Determine the (X, Y) coordinate at the center of the cell enclosing the given text.  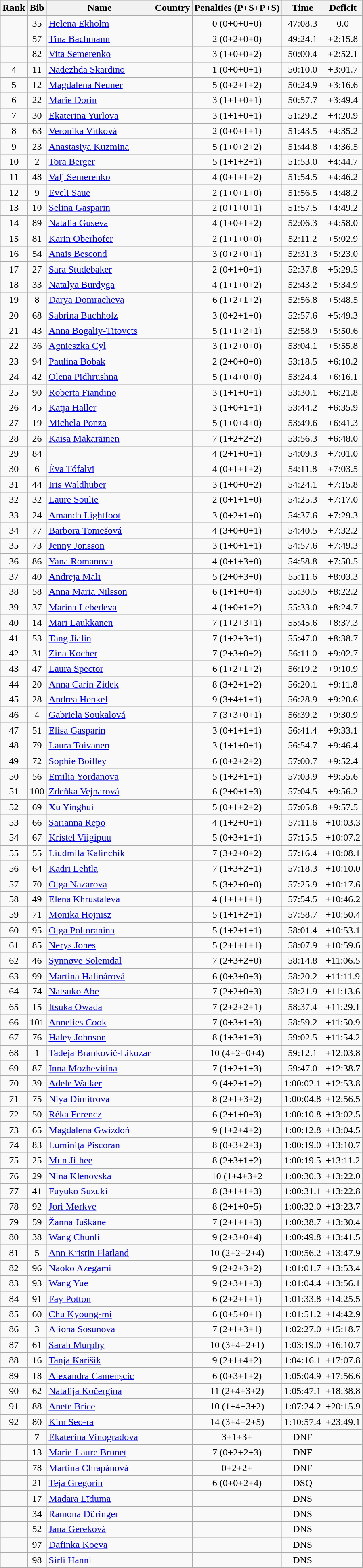
+9:33.1 (342, 730)
56:20.1 (302, 684)
7 (2+2+0+3) (237, 992)
Andreja Mali (99, 576)
53:30.1 (302, 392)
Agnieszka Cyl (99, 346)
Synnøve Solemdal (99, 961)
9 (3+4+1+1) (237, 700)
+6:10.2 (342, 361)
57:00.7 (302, 761)
50:00.4 (302, 54)
+10:17.6 (342, 884)
Kaisa Mäkäräinen (99, 438)
52:31.3 (302, 254)
8 (0+3+2+3) (237, 1145)
Chu Kyoung-mi (99, 1314)
+13:56.1 (342, 1283)
9 (2+2+3+2) (237, 1268)
+12:56.5 (342, 1099)
7 (1+3+2+1) (237, 868)
51:56.5 (302, 193)
1:00:38.7 (302, 1222)
Annelies Cook (99, 1022)
7 (3+3+0+1) (237, 715)
+9:11.8 (342, 684)
2 (0+2+0+0) (237, 39)
2 (1+0+1+0) (237, 193)
+10:53.1 (342, 930)
Wang Yue (99, 1283)
+8:03.3 (342, 576)
53:56.3 (302, 438)
Andrea Henkel (99, 700)
56:11.0 (302, 653)
+6:41.3 (342, 423)
Yana Romanova (99, 561)
3+1+3+ (237, 1437)
Laura Toivanen (99, 746)
Haley Johnson (99, 1038)
Karin Oberhofer (99, 239)
2 (37, 161)
1:01:04.4 (302, 1283)
+10:10.0 (342, 868)
7 (0+2+2+3) (237, 1453)
Monika Hojnisz (99, 914)
1:00:12.8 (302, 1130)
+12:03.8 (342, 1053)
7 (3+2+0+2) (237, 853)
4 (1+1+0+2) (237, 285)
1 (37, 1053)
Time (302, 8)
+13:53.4 (342, 1268)
Olga Poltoranina (99, 930)
+12:38.7 (342, 1068)
+7:03.5 (342, 469)
Teja Gregorin (99, 1483)
Madara Līduma (99, 1499)
+6:16.1 (342, 377)
Olena Pidhrushna (99, 377)
Laure Soulie (99, 500)
1:00:10.8 (302, 1114)
+20:15.9 (342, 1406)
57:18.3 (302, 868)
Natalya Burdyga (99, 285)
Veronika Vítková (99, 131)
+7:50.5 (342, 561)
Anna Bogaliy-Titovets (99, 331)
5 (1+0+4+0) (237, 423)
+3:16.6 (342, 85)
+9:02.7 (342, 653)
54:37.6 (302, 515)
+4:46.2 (342, 177)
9 (2+3+1+3) (237, 1283)
Xu Yinghui (99, 807)
+7:17.0 (342, 500)
97 (37, 1545)
5 (0+2+1+2) (237, 85)
+9:46.4 (342, 746)
Anais Bescond (99, 254)
58:14.8 (302, 961)
57:54.5 (302, 899)
57:25.9 (302, 884)
58:07.9 (302, 945)
+15:18.7 (342, 1329)
Anna Maria Nilsson (99, 592)
51:43.5 (302, 131)
Zdeňka Vejnarová (99, 792)
Sara Studebaker (99, 269)
Éva Tófalvi (99, 469)
Tang Jialin (99, 638)
+11:54.2 (342, 1038)
58:37.4 (302, 1007)
Natsuko Abe (99, 992)
Anete Brice (99, 1406)
+9:20.6 (342, 700)
5 (1+0+2+2) (237, 146)
+9:56.2 (342, 792)
Natalia Guseva (99, 223)
54:25.3 (302, 500)
Ramona Düringer (99, 1514)
6 (0+0+2+4) (237, 1483)
4 (3+0+0+1) (237, 530)
58:01.4 (302, 930)
Nina Klenovska (99, 1176)
+11:29.1 (342, 1007)
+5:23.0 (342, 254)
Kristel Viigipuu (99, 838)
Jana Gereková (99, 1529)
Rank (14, 8)
Sirli Hanni (99, 1560)
58:59.2 (302, 1022)
59:47.0 (302, 1068)
57:05.8 (302, 807)
58:20.2 (302, 976)
+13:04.5 (342, 1130)
+7:29.3 (342, 515)
Nerys Jones (99, 945)
Naoko Azegami (99, 1268)
+6:48.0 (342, 438)
Ann Kristin Flatland (99, 1253)
+5:55.8 (342, 346)
Adele Walker (99, 1084)
+2:15.8 (342, 39)
+13:23.7 (342, 1207)
+14:42.9 (342, 1314)
4 (1+2+0+1) (237, 822)
8 (3+2+1+2) (237, 684)
1:01:51.2 (302, 1314)
50:57.7 (302, 100)
Ekaterina Yurlova (99, 115)
50:24.9 (302, 85)
8 (1+3+1+3) (237, 1038)
9 (2+3+0+4) (237, 1237)
Fay Potton (99, 1299)
1:00:04.8 (302, 1099)
+5:02.9 (342, 239)
57:16.4 (302, 853)
1:05:04.9 (302, 1375)
Katja Haller (99, 407)
+10:50.4 (342, 914)
Michela Ponza (99, 423)
6 (0+2+2+2) (237, 761)
10 (1+4+3+2 (237, 1176)
+10:08.1 (342, 853)
5 (0+3+1+1) (237, 838)
+16:10.7 (342, 1345)
+4:35.2 (342, 131)
8 (2+1+0+5) (237, 1207)
Itsuka Owada (99, 1007)
+3:01.7 (342, 69)
+7:49.3 (342, 546)
7 (2+1+1+3) (237, 1222)
+5:34.9 (342, 285)
Wang Chunli (99, 1237)
Réka Ferencz (99, 1114)
94 (37, 361)
3 (0+1+1+1) (237, 730)
5 (3+2+0+0) (237, 884)
Liudmila Kalinchik (99, 853)
Sabrina Buchholz (99, 315)
54:57.6 (302, 546)
1:00:30.3 (302, 1176)
+8:37.3 (342, 623)
2 (0+0+1+1) (237, 131)
57:15.5 (302, 838)
8 (2+1+3+2) (237, 1099)
+6:35.9 (342, 407)
6 (2+2+1+1) (237, 1299)
56:39.2 (302, 715)
+9:10.9 (342, 669)
3 (0+2+0+1) (237, 254)
49:24.1 (302, 39)
96 (37, 1268)
+13:47.9 (342, 1253)
1:03:19.0 (302, 1345)
57:03.9 (302, 776)
Niya Dimitrova (99, 1099)
+4:48.2 (342, 193)
56:28.9 (302, 700)
56:41.4 (302, 730)
54:58.8 (302, 561)
55:33.0 (302, 607)
8 (2+3+1+2) (237, 1160)
+7:01.0 (342, 454)
9 (2+1+4+2) (237, 1360)
Ekaterina Vinogradova (99, 1437)
99 (37, 976)
+14:25.5 (342, 1299)
Olga Nazarova (99, 884)
+7:32.2 (342, 530)
Jenny Jonsson (99, 546)
5 (2+0+3+0) (237, 576)
52:37.8 (302, 269)
51:53.0 (302, 161)
Natalija Kočergina (99, 1391)
7 (2+3+2+0) (237, 961)
Tora Berger (99, 161)
Kim Seo-ra (99, 1421)
53:49.6 (302, 423)
Sarah Murphy (99, 1345)
1:00:19.0 (302, 1145)
+5:48.5 (342, 300)
55:47.0 (302, 638)
Selina Gasparin (99, 208)
6 (0+3+0+3) (237, 976)
5 (2+1+1+1) (237, 945)
9 (4+2+1+2) (237, 1084)
95 (37, 930)
Barbora Tomešová (99, 530)
Gabriela Soukalová (99, 715)
Sarianna Repo (99, 822)
Deficit (342, 8)
Martina Chrapánová (99, 1468)
Luminiţa Piscoran (99, 1145)
Sophie Boilley (99, 761)
Marie Dorin (99, 100)
Emilia Yordanova (99, 776)
1 (0+0+0+1) (237, 69)
+4:44.7 (342, 161)
6 (0+5+0+1) (237, 1314)
+4:20.9 (342, 115)
10 (2+2+2+4) (237, 1253)
Penalties (P+S+P+S) (237, 8)
10 (3+4+2+1) (237, 1345)
7 (1+2+1+3) (237, 1068)
Eveli Saue (99, 193)
Name (99, 8)
47:08.3 (302, 23)
8 (3+1+1+3) (237, 1191)
1:00:32.0 (302, 1207)
+10:07.2 (342, 838)
Elisa Gasparin (99, 730)
Magdalena Gwizdoń (99, 1130)
101 (37, 1022)
54:40.5 (302, 530)
+11:11.9 (342, 976)
55:45.6 (302, 623)
Fuyuko Suzuki (99, 1191)
1:01:33.8 (302, 1299)
52:11.2 (302, 239)
+13:22.0 (342, 1176)
Helena Ekholm (99, 23)
+13:11.2 (342, 1160)
100 (37, 792)
51:57.5 (302, 208)
+7:15.8 (342, 484)
+9:57.5 (342, 807)
98 (37, 1560)
Aliona Sosunova (99, 1329)
7 (1+2+2+2) (237, 438)
3 (1+2+0+0) (237, 346)
52:43.2 (302, 285)
+13:02.5 (342, 1114)
+12:53.8 (342, 1084)
7 (2+1+3+1) (237, 1329)
+5:50.6 (342, 331)
3 (37, 1329)
0.0 (342, 23)
Marie-Laure Brunet (99, 1453)
0+2+2+ (237, 1468)
+10:46.2 (342, 899)
+13:10.7 (342, 1145)
1:00:02.1 (302, 1084)
+8:24.7 (342, 607)
+4:49.2 (342, 208)
1:02:27.0 (302, 1329)
51:54.5 (302, 177)
55:30.5 (302, 592)
Valj Semerenko (99, 177)
+4:58.0 (342, 223)
+8:22.2 (342, 592)
57:04.5 (302, 792)
11 (2+4+3+2) (237, 1391)
52:57.6 (302, 315)
Martina Halinárová (99, 976)
6 (1+1+0+4) (237, 592)
93 (37, 1283)
Bib (37, 8)
14 (3+4+2+5) (237, 1421)
56:19.2 (302, 669)
+13:41.5 (342, 1237)
56:54.7 (302, 746)
+10:59.6 (342, 945)
+8:38.7 (342, 638)
Iris Waldhuber (99, 484)
1:05:47.1 (302, 1391)
7 (0+3+1+3) (237, 1022)
+9:55.6 (342, 776)
10 (1+4+3+2) (237, 1406)
Elena Khrustaleva (99, 899)
+4:36.5 (342, 146)
4 (0+1+3+0) (237, 561)
+9:30.9 (342, 715)
+11:13.6 (342, 992)
+17:07.8 (342, 1360)
+17:56.6 (342, 1375)
1:00:49.8 (302, 1237)
53:04.1 (302, 346)
10 (4+2+0+4) (237, 1053)
Tadeja Brankovič-Likozar (99, 1053)
Country (172, 8)
53:24.4 (302, 377)
Tina Bachmann (99, 39)
DSQ (302, 1483)
2 (1+1+0+0) (237, 239)
+13:22.8 (342, 1191)
54:11.8 (302, 469)
5 (0+1+2+2) (237, 807)
Laura Spector (99, 669)
+9:52.4 (342, 761)
2 (0+1+1+0) (237, 500)
51:29.2 (302, 115)
+11:50.9 (342, 1022)
58:21.9 (302, 992)
54:24.1 (302, 484)
4 (2+1+0+1) (237, 454)
1:04:16.1 (302, 1360)
+13:30.4 (342, 1222)
Vita Semerenko (99, 54)
1:00:31.1 (302, 1191)
52:56.8 (302, 300)
5 (1+4+0+0) (237, 377)
6 (2+1+0+3) (237, 1114)
50:10.0 (302, 69)
Marina Lebedeva (99, 607)
+23:49.1 (342, 1421)
1:00:19.5 (302, 1160)
Zina Kocher (99, 653)
1:10:57.4 (302, 1421)
+10:03.3 (342, 822)
+5:49.3 (342, 315)
57:11.6 (302, 822)
Anna Carin Zidek (99, 684)
Žanna Juškāne (99, 1222)
+3:49.4 (342, 100)
Mari Laukkanen (99, 623)
4 (1+1+1+1) (237, 899)
Tanja Karišik (99, 1360)
Anastasiya Kuzmina (99, 146)
6 (0+3+1+2) (237, 1375)
7 (2+3+0+2) (237, 653)
Roberta Fiandino (99, 392)
51:44.8 (302, 146)
+18:38.8 (342, 1391)
Jori Mørkve (99, 1207)
Mun Ji-hee (99, 1160)
7 (2+2+2+1) (237, 1007)
53:44.2 (302, 407)
55:11.6 (302, 576)
59:12.1 (302, 1053)
0 (0+0+0+0) (237, 23)
Amanda Lightfoot (99, 515)
Alexandra Camenşcic (99, 1375)
2 (2+0+0+0) (237, 361)
52:58.9 (302, 331)
9 (1+2+4+2) (237, 1130)
Inna Mozhevitina (99, 1068)
Nadezhda Skardino (99, 69)
1:07:24.2 (302, 1406)
Dafinka Koeva (99, 1545)
+11:06.5 (342, 961)
+5:29.5 (342, 269)
6 (2+0+1+3) (237, 792)
1:01:01.7 (302, 1268)
54:09.3 (302, 454)
Kadri Lehtla (99, 868)
1:00:56.2 (302, 1253)
52:06.3 (302, 223)
57:58.7 (302, 914)
+2:52.1 (342, 54)
Darya Domracheva (99, 300)
53:18.5 (302, 361)
Magdalena Neuner (99, 85)
Paulina Bobak (99, 361)
59:02.5 (302, 1038)
+6:21.8 (342, 392)
